Provide the (x, y) coordinate of the cell's center where the given text is located.  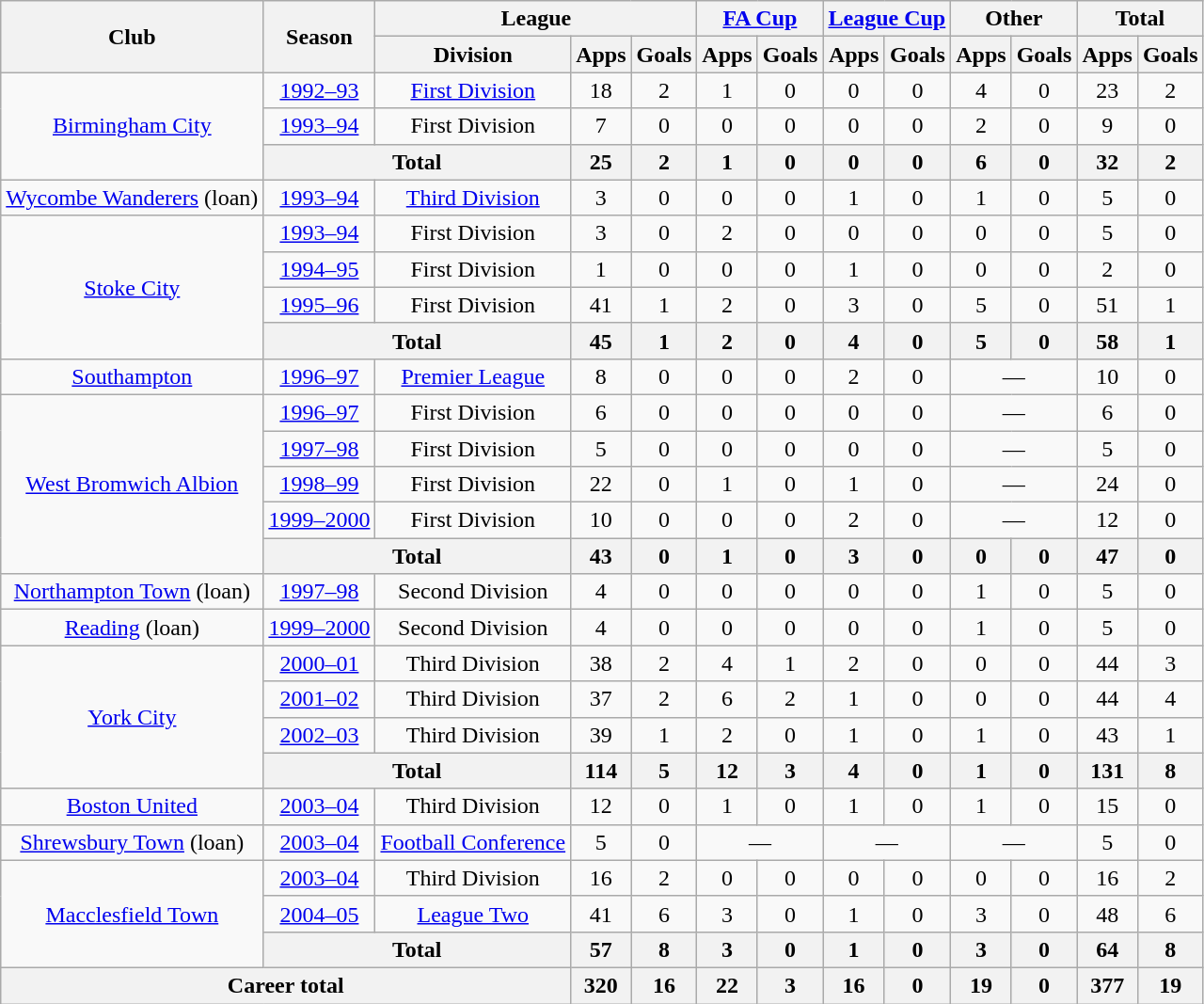
Shrewsbury Town (loan) (132, 842)
64 (1107, 949)
57 (601, 949)
Wycombe Wanderers (loan) (132, 198)
320 (601, 985)
League Cup (887, 19)
2001–02 (320, 699)
West Bromwich Albion (132, 484)
League Two (473, 914)
Season (320, 37)
18 (601, 90)
2004–05 (320, 914)
2002–03 (320, 735)
1994–95 (320, 269)
Macclesfield Town (132, 914)
Other (1014, 19)
Division (473, 55)
League (536, 19)
32 (1107, 162)
Football Conference (473, 842)
114 (601, 771)
Stoke City (132, 287)
1995–96 (320, 305)
15 (1107, 806)
Club (132, 37)
48 (1107, 914)
37 (601, 699)
1992–93 (320, 90)
9 (1107, 126)
Birmingham City (132, 126)
47 (1107, 556)
York City (132, 717)
1998–99 (320, 485)
Reading (loan) (132, 628)
58 (1107, 341)
FA Cup (760, 19)
2000–01 (320, 663)
Premier League (473, 376)
51 (1107, 305)
Southampton (132, 376)
45 (601, 341)
Northampton Town (loan) (132, 592)
38 (601, 663)
Career total (286, 985)
24 (1107, 485)
377 (1107, 985)
131 (1107, 771)
7 (601, 126)
23 (1107, 90)
39 (601, 735)
25 (601, 162)
Boston United (132, 806)
